Return [X, Y] of the center of cell containing provided text 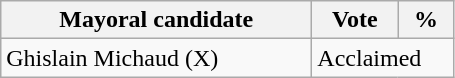
Mayoral candidate [156, 20]
Ghislain Michaud (X) [156, 58]
% [426, 20]
Acclaimed [383, 58]
Vote [355, 20]
